From the cell containing the given text, extract its center point as [x, y] coordinate. 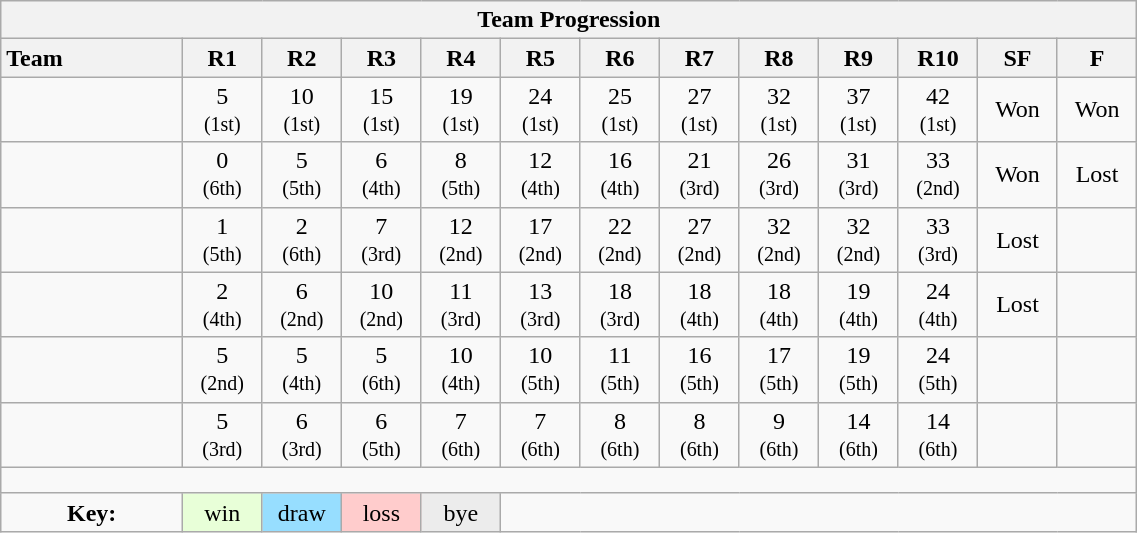
31 (3rd) [859, 174]
R2 [302, 58]
Key: [92, 512]
42 (1st) [938, 110]
5 (3rd) [223, 434]
33 (2nd) [938, 174]
6 (2nd) [302, 304]
SF [1018, 58]
Team [92, 58]
R1 [223, 58]
R5 [541, 58]
5 (1st) [223, 110]
10 (4th) [461, 370]
bye [461, 512]
16 (5th) [700, 370]
11 (3rd) [461, 304]
R3 [382, 58]
22 (2nd) [620, 240]
26 (3rd) [779, 174]
12 (2nd) [461, 240]
9 (6th) [779, 434]
15 (1st) [382, 110]
R10 [938, 58]
33 (3rd) [938, 240]
18 (3rd) [620, 304]
10 (2nd) [382, 304]
19 (4th) [859, 304]
27 (1st) [700, 110]
32 (1st) [779, 110]
loss [382, 512]
37 (1st) [859, 110]
5 (2nd) [223, 370]
10 (1st) [302, 110]
6 (5th) [382, 434]
1 (5th) [223, 240]
8 (5th) [461, 174]
25 (1st) [620, 110]
21 (3rd) [700, 174]
7 (3rd) [382, 240]
6 (4th) [382, 174]
19 (1st) [461, 110]
Team Progression [569, 20]
win [223, 512]
27 (2nd) [700, 240]
24 (4th) [938, 304]
draw [302, 512]
17 (2nd) [541, 240]
R9 [859, 58]
10 (5th) [541, 370]
12 (4th) [541, 174]
0 (6th) [223, 174]
5 (6th) [382, 370]
24 (5th) [938, 370]
5 (5th) [302, 174]
F [1097, 58]
2 (4th) [223, 304]
17 (5th) [779, 370]
24 (1st) [541, 110]
R7 [700, 58]
5 (4th) [302, 370]
6 (3rd) [302, 434]
11 (5th) [620, 370]
R6 [620, 58]
R4 [461, 58]
13 (3rd) [541, 304]
R8 [779, 58]
2 (6th) [302, 240]
16 (4th) [620, 174]
19 (5th) [859, 370]
